Detect which cell encompasses the target text, then output its (x, y) center coordinate. 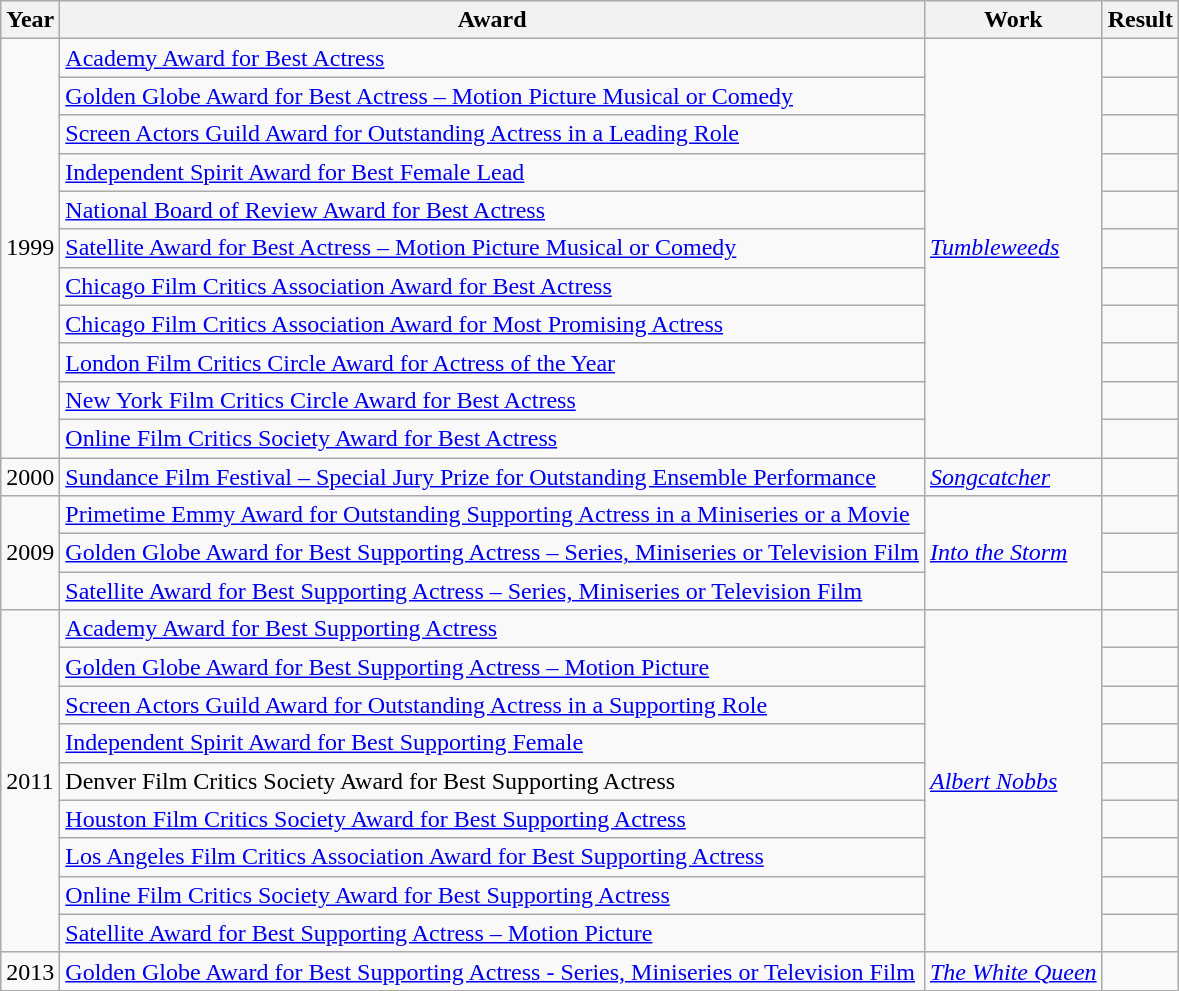
Academy Award for Best Supporting Actress (492, 629)
Chicago Film Critics Association Award for Most Promising Actress (492, 324)
Chicago Film Critics Association Award for Best Actress (492, 286)
2000 (30, 477)
Denver Film Critics Society Award for Best Supporting Actress (492, 781)
National Board of Review Award for Best Actress (492, 210)
Tumbleweeds (1013, 248)
Satellite Award for Best Actress – Motion Picture Musical or Comedy (492, 248)
Golden Globe Award for Best Supporting Actress - Series, Miniseries or Television Film (492, 971)
Screen Actors Guild Award for Outstanding Actress in a Leading Role (492, 134)
Independent Spirit Award for Best Supporting Female (492, 743)
Golden Globe Award for Best Supporting Actress – Series, Miniseries or Television Film (492, 553)
2009 (30, 553)
Work (1013, 20)
Sundance Film Festival – Special Jury Prize for Outstanding Ensemble Performance (492, 477)
Award (492, 20)
Result (1140, 20)
Satellite Award for Best Supporting Actress – Series, Miniseries or Television Film (492, 591)
Los Angeles Film Critics Association Award for Best Supporting Actress (492, 857)
Golden Globe Award for Best Supporting Actress – Motion Picture (492, 667)
Online Film Critics Society Award for Best Actress (492, 438)
Into the Storm (1013, 553)
Albert Nobbs (1013, 782)
Academy Award for Best Actress (492, 58)
New York Film Critics Circle Award for Best Actress (492, 400)
1999 (30, 248)
Screen Actors Guild Award for Outstanding Actress in a Supporting Role (492, 705)
2011 (30, 782)
Houston Film Critics Society Award for Best Supporting Actress (492, 819)
Independent Spirit Award for Best Female Lead (492, 172)
The White Queen (1013, 971)
Online Film Critics Society Award for Best Supporting Actress (492, 895)
London Film Critics Circle Award for Actress of the Year (492, 362)
2013 (30, 971)
Golden Globe Award for Best Actress – Motion Picture Musical or Comedy (492, 96)
Year (30, 20)
Primetime Emmy Award for Outstanding Supporting Actress in a Miniseries or a Movie (492, 515)
Satellite Award for Best Supporting Actress – Motion Picture (492, 933)
Songcatcher (1013, 477)
